Determine the (X, Y) coordinate at the center of the cell enclosing the given text.  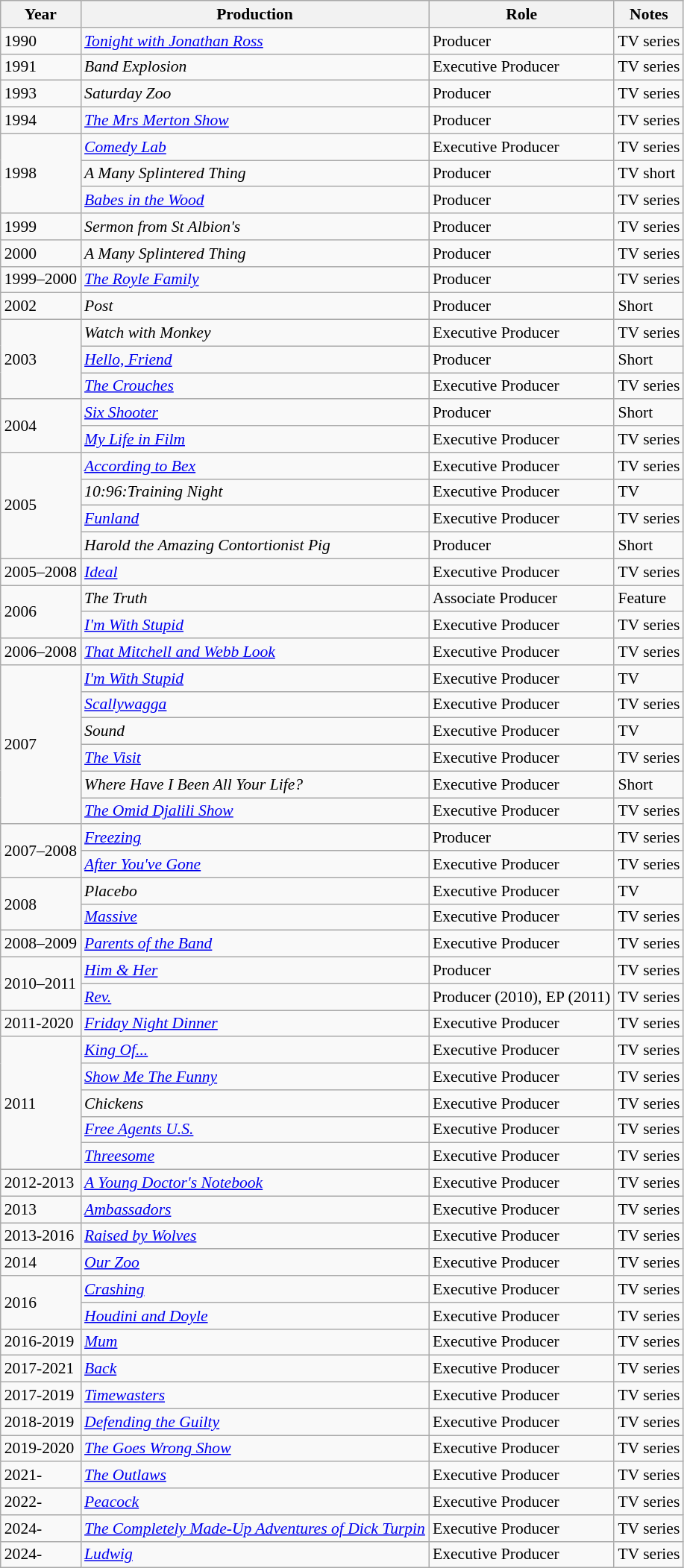
TV short (649, 174)
10:96:Training Night (255, 492)
Where Have I Been All Your Life? (255, 784)
1994 (40, 121)
King Of... (255, 1051)
Watch with Monkey (255, 333)
Him & Her (255, 971)
The Royle Family (255, 280)
Tonight with Jonathan Ross (255, 41)
2019-2020 (40, 1449)
2014 (40, 1263)
2011-2020 (40, 1024)
2004 (40, 426)
1991 (40, 67)
2011 (40, 1103)
Ideal (255, 572)
Sermon from St Albion's (255, 227)
2010–2011 (40, 984)
Back (255, 1369)
Sound (255, 731)
1998 (40, 173)
According to Bex (255, 466)
Crashing (255, 1289)
Our Zoo (255, 1263)
After You've Gone (255, 864)
The Outlaws (255, 1476)
Mum (255, 1342)
Feature (649, 599)
Show Me The Funny (255, 1077)
2017-2019 (40, 1396)
2012-2013 (40, 1183)
Funland (255, 519)
2002 (40, 306)
Saturday Zoo (255, 94)
Producer (2010), EP (2011) (521, 997)
Hello, Friend (255, 359)
Peacock (255, 1502)
2005 (40, 506)
Placebo (255, 891)
My Life in Film (255, 439)
2006–2008 (40, 652)
1990 (40, 41)
Associate Producer (521, 599)
The Goes Wrong Show (255, 1449)
Raised by Wolves (255, 1236)
Six Shooter (255, 413)
Freezing (255, 838)
Parents of the Band (255, 944)
Free Agents U.S. (255, 1130)
2017-2021 (40, 1369)
Massive (255, 917)
Chickens (255, 1103)
1999 (40, 227)
2003 (40, 359)
Notes (649, 14)
The Mrs Merton Show (255, 121)
The Crouches (255, 386)
The Omid Djalili Show (255, 811)
2007–2008 (40, 851)
2016 (40, 1302)
Role (521, 14)
Harold the Amazing Contortionist Pig (255, 546)
2018-2019 (40, 1422)
Friday Night Dinner (255, 1024)
A Young Doctor's Notebook (255, 1183)
Ambassadors (255, 1209)
1999–2000 (40, 280)
1993 (40, 94)
2000 (40, 254)
Houdini and Doyle (255, 1316)
Scallywagga (255, 705)
2006 (40, 611)
2022- (40, 1502)
The Visit (255, 758)
2016-2019 (40, 1342)
2007 (40, 745)
The Completely Made-Up Adventures of Dick Turpin (255, 1528)
Threesome (255, 1156)
Timewasters (255, 1396)
2005–2008 (40, 572)
Defending the Guilty (255, 1422)
Comedy Lab (255, 147)
2008–2009 (40, 944)
Ludwig (255, 1555)
Babes in the Wood (255, 201)
2021- (40, 1476)
2013 (40, 1209)
Post (255, 306)
That Mitchell and Webb Look (255, 652)
Year (40, 14)
Rev. (255, 997)
Band Explosion (255, 67)
2008 (40, 904)
The Truth (255, 599)
2013-2016 (40, 1236)
Production (255, 14)
